Output the (X, Y) coordinate of the center of the cell containing the given text.  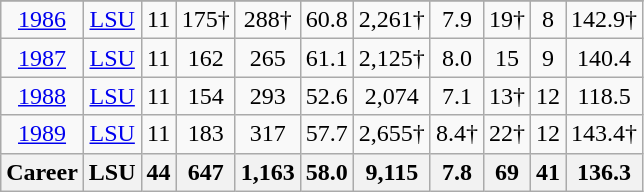
9,115 (392, 172)
175† (206, 20)
8.4† (456, 134)
Career (42, 172)
154 (206, 96)
140.4 (604, 58)
647 (206, 172)
7.9 (456, 20)
69 (506, 172)
183 (206, 134)
136.3 (604, 172)
1988 (42, 96)
52.6 (326, 96)
57.7 (326, 134)
1989 (42, 134)
13† (506, 96)
58.0 (326, 172)
61.1 (326, 58)
2,125† (392, 58)
7.8 (456, 172)
265 (268, 58)
293 (268, 96)
2,074 (392, 96)
1986 (42, 20)
9 (548, 58)
288† (268, 20)
2,261† (392, 20)
8 (548, 20)
15 (506, 58)
2,655† (392, 134)
118.5 (604, 96)
7.1 (456, 96)
142.9† (604, 20)
41 (548, 172)
22† (506, 134)
19† (506, 20)
44 (158, 172)
317 (268, 134)
143.4† (604, 134)
1,163 (268, 172)
60.8 (326, 20)
8.0 (456, 58)
162 (206, 58)
1987 (42, 58)
